Output the (x, y) coordinate of the center of the cell containing the given text.  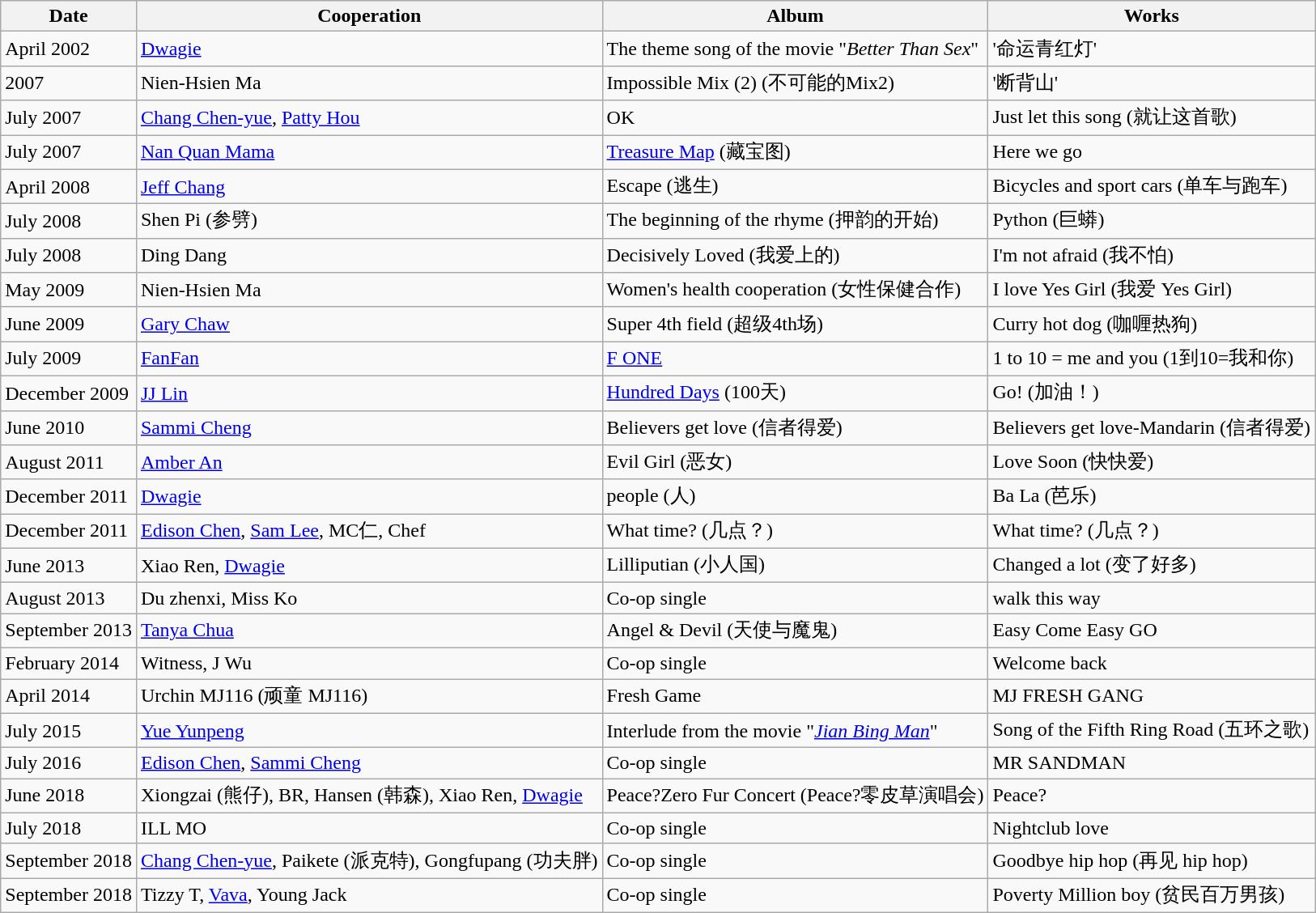
Gary Chaw (369, 324)
OK (795, 118)
The beginning of the rhyme (押韵的开始) (795, 222)
December 2009 (69, 393)
Escape (逃生) (795, 186)
2007 (69, 83)
Xiongzai (熊仔), BR, Hansen (韩森), Xiao Ren, Dwagie (369, 796)
1 to 10 = me and you (1到10=我和你) (1152, 359)
Women's health cooperation (女性保健合作) (795, 290)
walk this way (1152, 598)
Ba La (芭乐) (1152, 497)
Tizzy T, Vava, Young Jack (369, 895)
Just let this song (就让这首歌) (1152, 118)
Python (巨蟒) (1152, 222)
Yue Yunpeng (369, 730)
Amber An (369, 463)
MJ FRESH GANG (1152, 696)
Believers get love-Mandarin (信者得爱) (1152, 427)
April 2014 (69, 696)
April 2008 (69, 186)
Tanya Chua (369, 631)
Ding Dang (369, 256)
Nightclub love (1152, 828)
Treasure Map (藏宝图) (795, 152)
Album (795, 16)
June 2010 (69, 427)
Poverty Million boy (贫民百万男孩) (1152, 895)
June 2013 (69, 565)
July 2016 (69, 763)
August 2013 (69, 598)
The theme song of the movie "Better Than Sex" (795, 49)
July 2015 (69, 730)
Jeff Chang (369, 186)
Welcome back (1152, 663)
Chang Chen-yue, Patty Hou (369, 118)
July 2018 (69, 828)
Decisively Loved (我爱上的) (795, 256)
August 2011 (69, 463)
Evil Girl (恶女) (795, 463)
April 2002 (69, 49)
Chang Chen-yue, Paikete (派克特), Gongfupang (功夫胖) (369, 861)
Peace? (1152, 796)
Xiao Ren, Dwagie (369, 565)
July 2009 (69, 359)
Here we go (1152, 152)
Changed a lot (变了好多) (1152, 565)
Super 4th field (超级4th场) (795, 324)
Song of the Fifth Ring Road (五环之歌) (1152, 730)
Easy Come Easy GO (1152, 631)
Go! (加油！) (1152, 393)
February 2014 (69, 663)
May 2009 (69, 290)
I'm not afraid (我不怕) (1152, 256)
'断背山' (1152, 83)
Believers get love (信者得爱) (795, 427)
September 2013 (69, 631)
FanFan (369, 359)
Sammi Cheng (369, 427)
Bicycles and sport cars (单车与跑车) (1152, 186)
Works (1152, 16)
Love Soon (快快爱) (1152, 463)
Du zhenxi, Miss Ko (369, 598)
Cooperation (369, 16)
Nan Quan Mama (369, 152)
JJ Lin (369, 393)
Urchin MJ116 (顽童 MJ116) (369, 696)
Angel & Devil (天使与魔鬼) (795, 631)
June 2018 (69, 796)
MR SANDMAN (1152, 763)
Interlude from the movie "Jian Bing Man" (795, 730)
Hundred Days (100天) (795, 393)
Shen Pi (参劈) (369, 222)
Impossible Mix (2) (不可能的Mix2) (795, 83)
F ONE (795, 359)
Witness, J Wu (369, 663)
Date (69, 16)
Peace?Zero Fur Concert (Peace?零皮草演唱会) (795, 796)
June 2009 (69, 324)
Fresh Game (795, 696)
Lilliputian (小人国) (795, 565)
'命运青红灯' (1152, 49)
people (人) (795, 497)
Edison Chen, Sammi Cheng (369, 763)
Curry hot dog (咖喱热狗) (1152, 324)
Goodbye hip hop (再见 hip hop) (1152, 861)
ILL MO (369, 828)
I love Yes Girl (我爱 Yes Girl) (1152, 290)
Edison Chen, Sam Lee, MC仁, Chef (369, 531)
